Extract the (x, y) coordinate from the center of the cell holding the provided text.  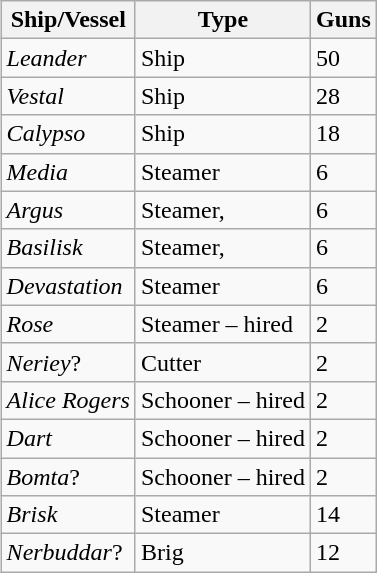
Rose (68, 324)
28 (343, 96)
Cutter (222, 362)
Bomta? (68, 477)
Alice Rogers (68, 400)
18 (343, 134)
Steamer – hired (222, 324)
Argus (68, 210)
Guns (343, 20)
Neriey? (68, 362)
Media (68, 172)
Devastation (68, 286)
50 (343, 58)
Type (222, 20)
Vestal (68, 96)
Brisk (68, 515)
Basilisk (68, 248)
12 (343, 553)
Calypso (68, 134)
Dart (68, 438)
Ship/Vessel (68, 20)
Nerbuddar? (68, 553)
14 (343, 515)
Brig (222, 553)
Leander (68, 58)
